Output the [x, y] coordinate of the center of the cell containing the given text.  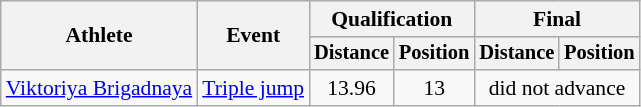
Viktoriya Brigadnaya [99, 88]
13.96 [352, 88]
did not advance [556, 88]
Final [556, 19]
Qualification [392, 19]
13 [434, 88]
Event [253, 36]
Athlete [99, 36]
Triple jump [253, 88]
